Provide the (x, y) coordinate of the cell's center where the given text is located.  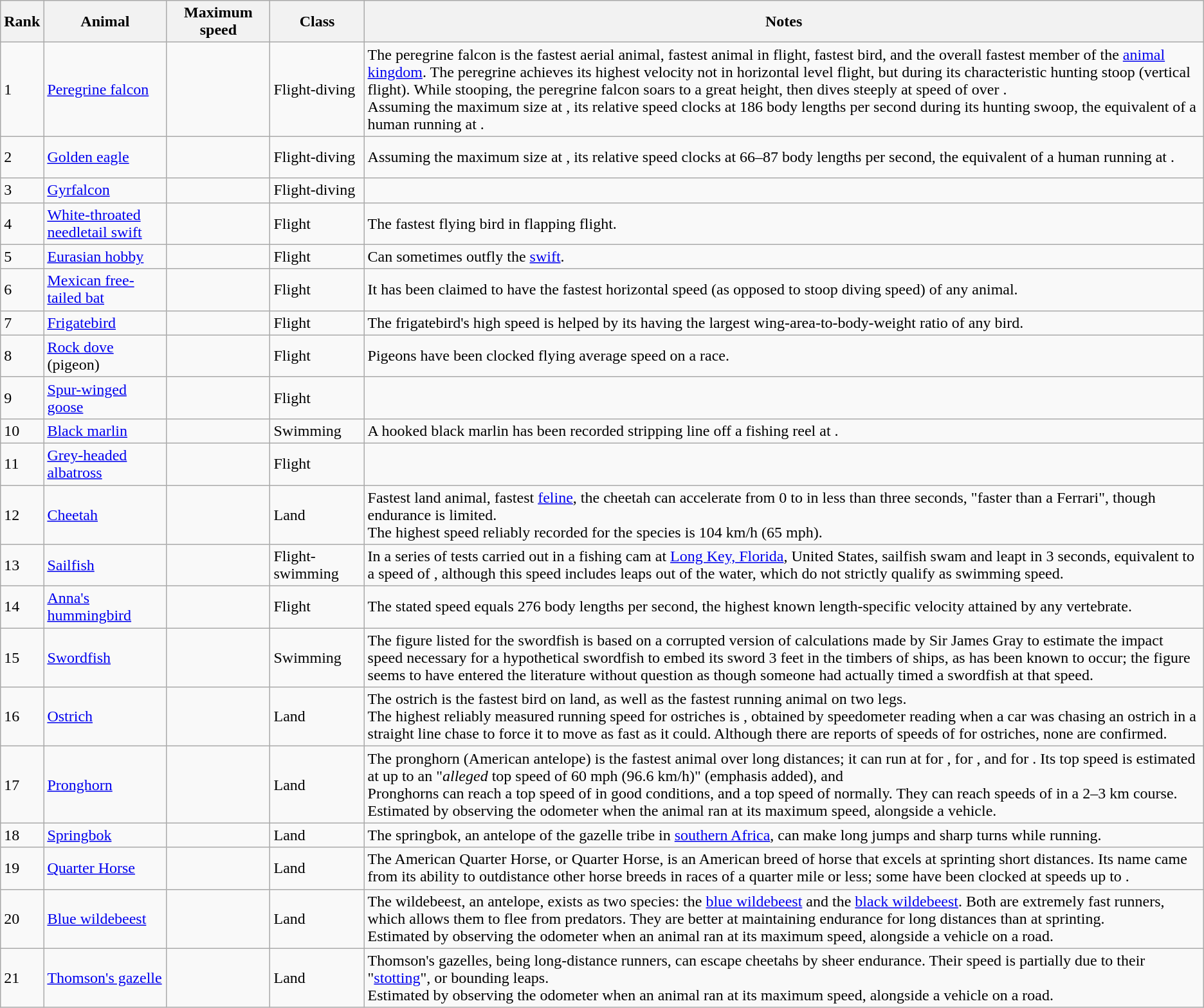
Peregrine falcon (105, 89)
1 (22, 89)
11 (22, 464)
The frigatebird's high speed is helped by its having the largest wing-area-to-body-weight ratio of any bird. (783, 323)
20 (22, 919)
19 (22, 868)
3 (22, 190)
15 (22, 658)
It has been claimed to have the fastest horizontal speed (as opposed to stoop diving speed) of any animal. (783, 289)
Flight-swimming (317, 566)
6 (22, 289)
2 (22, 157)
13 (22, 566)
Eurasian hobby (105, 256)
Black marlin (105, 431)
9 (22, 397)
Quarter Horse (105, 868)
Pigeons have been clocked flying average speed on a race. (783, 356)
Frigatebird (105, 323)
Sailfish (105, 566)
Class (317, 22)
8 (22, 356)
The fastest flying bird in flapping flight. (783, 224)
18 (22, 835)
Mexican free-tailed bat (105, 289)
Animal (105, 22)
Notes (783, 22)
12 (22, 514)
A hooked black marlin has been recorded stripping line off a fishing reel at . (783, 431)
Cheetah (105, 514)
White-throated needletail swift (105, 224)
4 (22, 224)
21 (22, 978)
Thomson's gazelle (105, 978)
16 (22, 717)
Ostrich (105, 717)
5 (22, 256)
Spur-winged goose (105, 397)
Springbok (105, 835)
Assuming the maximum size at , its relative speed clocks at 66–87 body lengths per second, the equivalent of a human running at . (783, 157)
Blue wildebeest (105, 919)
Grey-headed albatross (105, 464)
The springbok, an antelope of the gazelle tribe in southern Africa, can make long jumps and sharp turns while running. (783, 835)
14 (22, 607)
17 (22, 784)
10 (22, 431)
Maximum speed (219, 22)
Can sometimes outfly the swift. (783, 256)
Rank (22, 22)
Anna's hummingbird (105, 607)
Gyrfalcon (105, 190)
Golden eagle (105, 157)
Pronghorn (105, 784)
Swordfish (105, 658)
Rock dove (pigeon) (105, 356)
The stated speed equals 276 body lengths per second, the highest known length-specific velocity attained by any vertebrate. (783, 607)
7 (22, 323)
